Extract the [x, y] coordinate from the center of the cell holding the provided text.  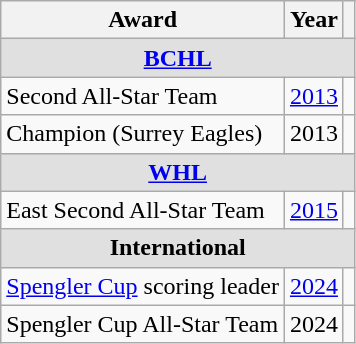
Second All-Star Team [143, 96]
BCHL [178, 58]
2015 [314, 210]
East Second All-Star Team [143, 210]
WHL [178, 172]
International [178, 248]
Award [143, 20]
Champion (Surrey Eagles) [143, 134]
Spengler Cup All-Star Team [143, 324]
Spengler Cup scoring leader [143, 286]
Year [314, 20]
